Return the (X, Y) coordinate for the center point of the cell that contains the specified text.  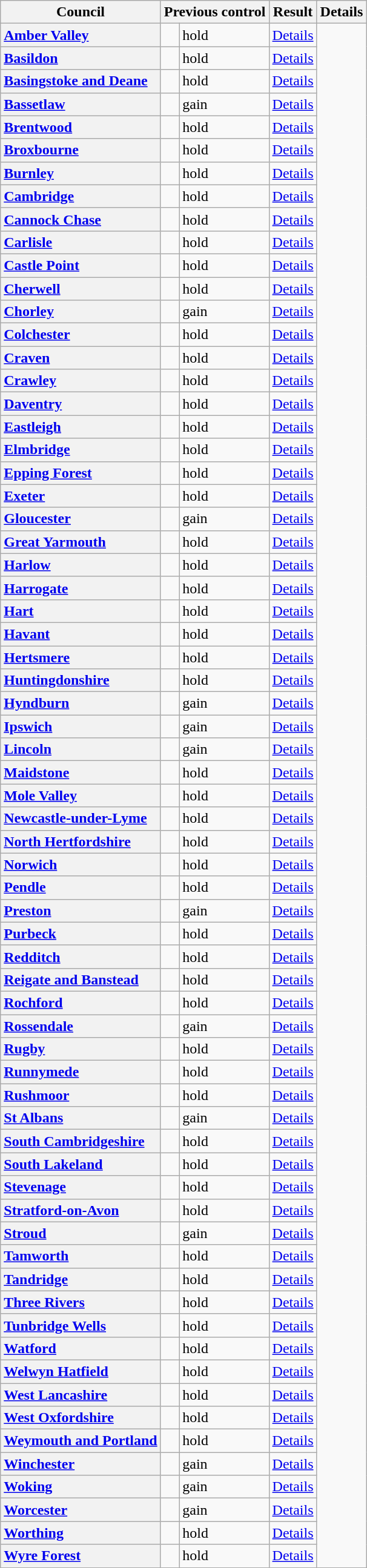
Epping Forest (81, 473)
Bassetlaw (81, 104)
Havant (81, 634)
Rushmoor (81, 1095)
Stratford-on-Avon (81, 1210)
Mole Valley (81, 796)
Runnymede (81, 1072)
Chorley (81, 312)
Cannock Chase (81, 219)
Tunbridge Wells (81, 1325)
Tandridge (81, 1279)
Castle Point (81, 265)
Hertsmere (81, 657)
Brentwood (81, 127)
South Cambridgeshire (81, 1141)
Basildon (81, 58)
Welwyn Hatfield (81, 1371)
Stroud (81, 1233)
Lincoln (81, 749)
Broxbourne (81, 150)
Redditch (81, 957)
Tamworth (81, 1256)
Three Rivers (81, 1302)
Watford (81, 1348)
Wyre Forest (81, 1556)
Hart (81, 611)
Stevenage (81, 1187)
Harrogate (81, 588)
Rugby (81, 1049)
South Lakeland (81, 1164)
Pendle (81, 888)
Burnley (81, 173)
Elmbridge (81, 450)
Amber Valley (81, 35)
Cherwell (81, 289)
Worcester (81, 1510)
Eastleigh (81, 427)
Cambridge (81, 196)
Gloucester (81, 519)
Maidstone (81, 772)
Daventry (81, 404)
Purbeck (81, 934)
Weymouth and Portland (81, 1441)
Winchester (81, 1464)
Newcastle-under-Lyme (81, 819)
West Oxfordshire (81, 1418)
Woking (81, 1487)
North Hertfordshire (81, 842)
Craven (81, 358)
Council (81, 12)
Result (293, 12)
St Albans (81, 1118)
Crawley (81, 381)
Great Yarmouth (81, 542)
Reigate and Banstead (81, 980)
Carlisle (81, 242)
Worthing (81, 1533)
Huntingdonshire (81, 680)
Colchester (81, 335)
Ipswich (81, 726)
Previous control (214, 12)
Rossendale (81, 1026)
Rochford (81, 1003)
Exeter (81, 496)
Preston (81, 911)
West Lancashire (81, 1394)
Harlow (81, 565)
Basingstoke and Deane (81, 81)
Hyndburn (81, 703)
Norwich (81, 865)
